Search for the cell housing the specified text and yield its [X, Y] center coordinate. 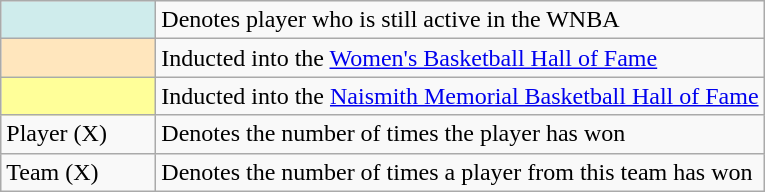
Player (X) [78, 134]
Team (X) [78, 172]
Inducted into the Women's Basketball Hall of Fame [460, 58]
Denotes the number of times a player from this team has won [460, 172]
Denotes player who is still active in the WNBA [460, 20]
Denotes the number of times the player has won [460, 134]
Inducted into the Naismith Memorial Basketball Hall of Fame [460, 96]
